Search for the cell housing the specified text and yield its [x, y] center coordinate. 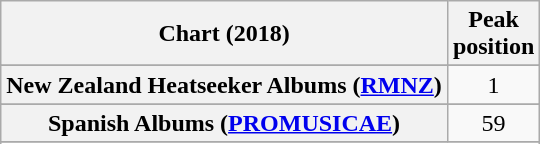
Peak position [493, 34]
59 [493, 123]
1 [493, 85]
New Zealand Heatseeker Albums (RMNZ) [224, 85]
Spanish Albums (PROMUSICAE) [224, 123]
Chart (2018) [224, 34]
